Find where the given text appears and provide that cell's center as [X, Y] coordinate. 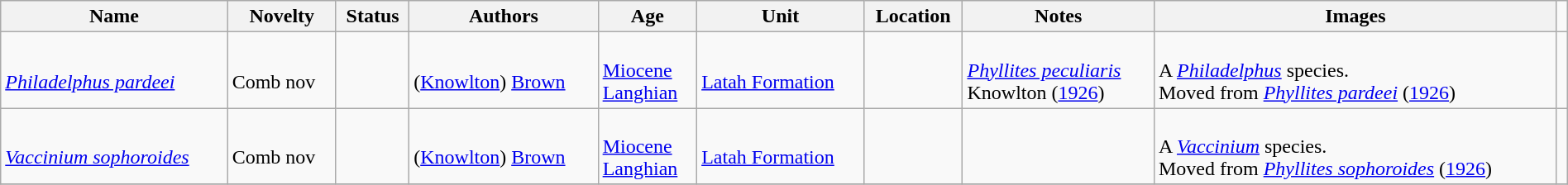
Novelty [281, 17]
A Philadelphus species. Moved from Phyllites pardeei (1926) [1355, 70]
Location [913, 17]
A Vaccinium species. Moved from Phyllites sophoroides (1926) [1355, 146]
Philadelphus pardeei [114, 70]
Name [114, 17]
Unit [781, 17]
Vaccinium sophoroides [114, 146]
Status [372, 17]
Phyllites peculiaris Knowlton (1926) [1059, 70]
Images [1355, 17]
Authors [504, 17]
Age [648, 17]
Notes [1059, 17]
